Return [x, y] of the center of cell containing provided text 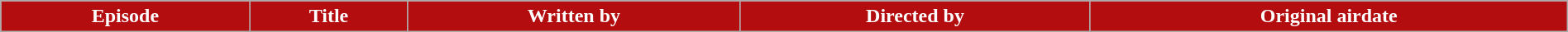
Original airdate [1328, 16]
Directed by [915, 16]
Written by [574, 16]
Episode [126, 16]
Title [329, 16]
